Search for the cell housing the specified text and yield its (X, Y) center coordinate. 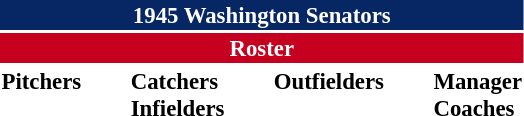
1945 Washington Senators (262, 15)
Roster (262, 48)
